Identify which cell holds the provided text, then report its [X, Y] central coordinate. 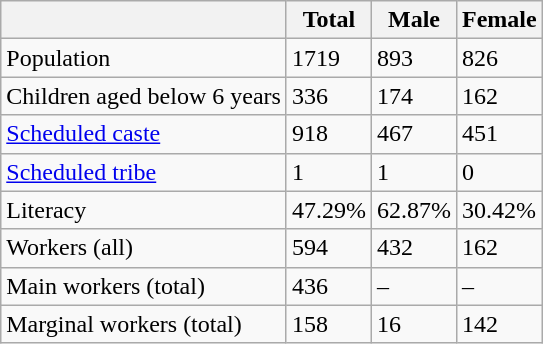
467 [414, 134]
918 [328, 134]
Children aged below 6 years [144, 96]
142 [500, 324]
Female [500, 20]
30.42% [500, 210]
Male [414, 20]
893 [414, 58]
174 [414, 96]
436 [328, 286]
Scheduled tribe [144, 172]
0 [500, 172]
47.29% [328, 210]
432 [414, 248]
826 [500, 58]
16 [414, 324]
594 [328, 248]
1719 [328, 58]
158 [328, 324]
Scheduled caste [144, 134]
Literacy [144, 210]
Population [144, 58]
451 [500, 134]
Workers (all) [144, 248]
Main workers (total) [144, 286]
Total [328, 20]
Marginal workers (total) [144, 324]
62.87% [414, 210]
336 [328, 96]
